Return the [x, y] coordinate for the center point of the cell that contains the specified text.  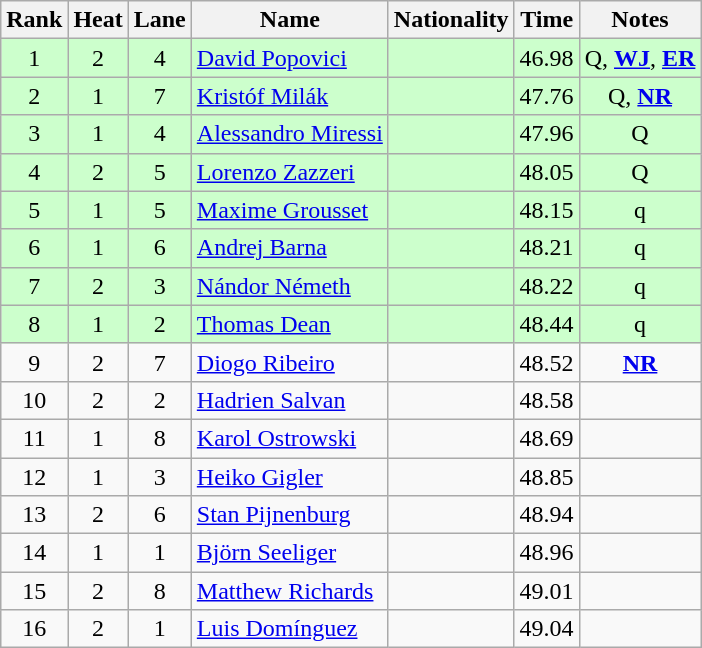
Alessandro Miressi [290, 134]
48.15 [546, 210]
48.22 [546, 286]
47.76 [546, 96]
48.94 [546, 515]
48.85 [546, 477]
10 [34, 400]
Luis Domínguez [290, 629]
Name [290, 20]
Maxime Grousset [290, 210]
12 [34, 477]
Q, WJ, ER [640, 58]
Time [546, 20]
Notes [640, 20]
Nándor Németh [290, 286]
Heat [98, 20]
9 [34, 362]
Lane [160, 20]
16 [34, 629]
13 [34, 515]
47.96 [546, 134]
15 [34, 591]
48.58 [546, 400]
Q, NR [640, 96]
Nationality [451, 20]
Thomas Dean [290, 324]
Kristóf Milák [290, 96]
Karol Ostrowski [290, 438]
Heiko Gigler [290, 477]
46.98 [546, 58]
Diogo Ribeiro [290, 362]
David Popovici [290, 58]
48.69 [546, 438]
49.01 [546, 591]
14 [34, 553]
49.04 [546, 629]
Hadrien Salvan [290, 400]
Stan Pijnenburg [290, 515]
Lorenzo Zazzeri [290, 172]
Andrej Barna [290, 248]
Björn Seeliger [290, 553]
48.96 [546, 553]
48.21 [546, 248]
48.52 [546, 362]
48.44 [546, 324]
Matthew Richards [290, 591]
48.05 [546, 172]
11 [34, 438]
NR [640, 362]
Rank [34, 20]
